Capture the cell that displays the provided text and extract its (X, Y) central coordinate. 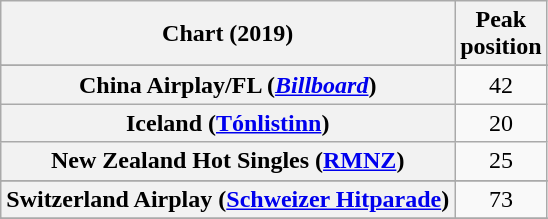
25 (501, 161)
Switzerland Airplay (Schweizer Hitparade) (228, 199)
Iceland (Tónlistinn) (228, 123)
Peak position (501, 34)
20 (501, 123)
New Zealand Hot Singles (RMNZ) (228, 161)
73 (501, 199)
Chart (2019) (228, 34)
42 (501, 85)
China Airplay/FL (Billboard) (228, 85)
